Determine the (X, Y) coordinate at the center of the cell enclosing the given text.  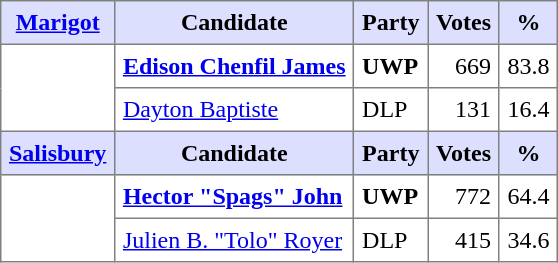
415 (464, 240)
16.4 (528, 110)
772 (464, 197)
Dayton Baptiste (234, 110)
83.8 (528, 66)
Salisbury (58, 153)
Marigot (58, 23)
34.6 (528, 240)
Julien B. "Tolo" Royer (234, 240)
Hector "Spags" John (234, 197)
669 (464, 66)
64.4 (528, 197)
131 (464, 110)
Edison Chenfil James (234, 66)
